Capture the cell that displays the provided text and extract its (X, Y) central coordinate. 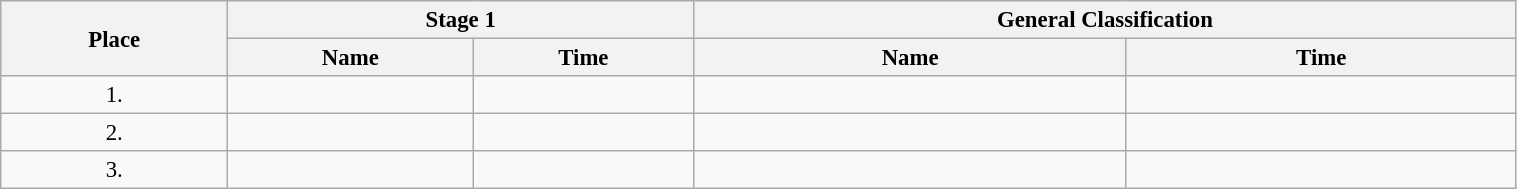
Place (114, 38)
1. (114, 95)
Stage 1 (461, 20)
3. (114, 170)
General Classification (1105, 20)
2. (114, 133)
